Return the (x, y) coordinate for the center point of the cell that contains the specified text.  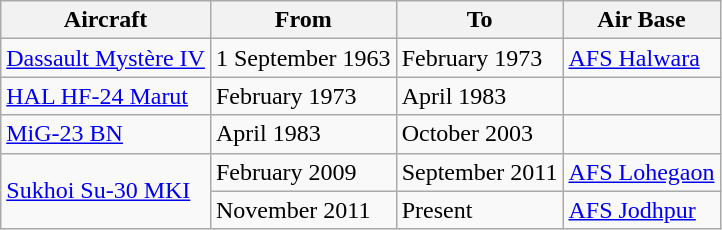
AFS Jodhpur (642, 210)
November 2011 (303, 210)
From (303, 20)
AFS Lohegaon (642, 172)
MiG-23 BN (106, 134)
HAL HF-24 Marut (106, 96)
Present (480, 210)
To (480, 20)
1 September 1963 (303, 58)
AFS Halwara (642, 58)
Sukhoi Su-30 MKI (106, 191)
Aircraft (106, 20)
October 2003 (480, 134)
Air Base (642, 20)
February 2009 (303, 172)
September 2011 (480, 172)
Dassault Mystère IV (106, 58)
